Detect which cell encompasses the target text, then output its (x, y) center coordinate. 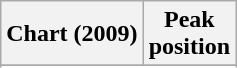
Peakposition (189, 34)
Chart (2009) (72, 34)
